Capture the cell that displays the provided text and extract its [x, y] central coordinate. 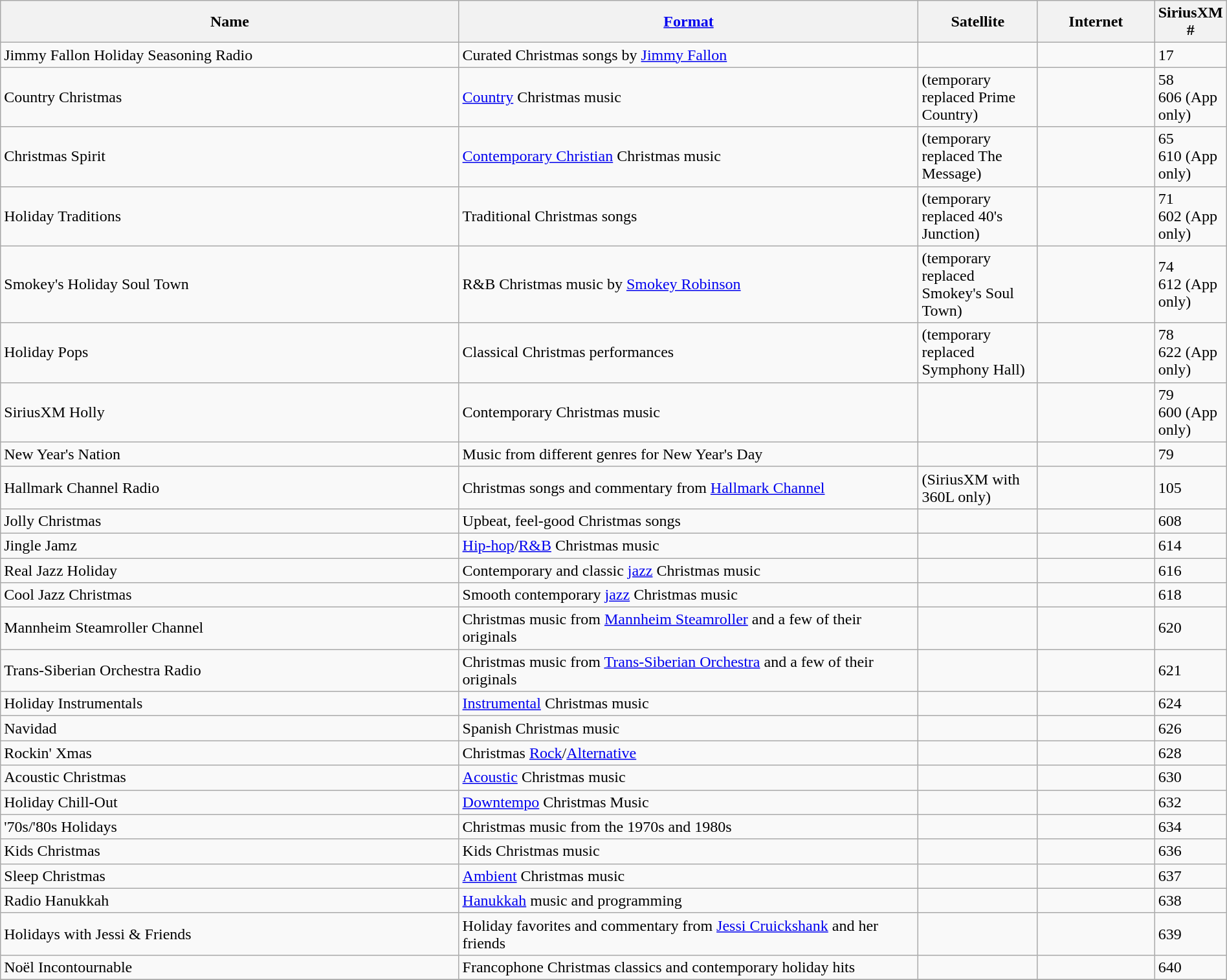
624 [1191, 704]
Upbeat, feel-good Christmas songs [689, 521]
78 622 (App only) [1191, 353]
Holiday Instrumentals [230, 704]
Format [689, 22]
637 [1191, 876]
Acoustic Christmas [230, 778]
R&B Christmas music by Smokey Robinson [689, 285]
Name [230, 22]
Mannheim Steamroller Channel [230, 629]
New Year's Nation [230, 454]
58 606 (App only) [1191, 97]
Real Jazz Holiday [230, 570]
SiriusXM # [1191, 22]
Internet [1096, 22]
Jingle Jamz [230, 545]
74 612 (App only) [1191, 285]
Smokey's Holiday Soul Town [230, 285]
Contemporary Christmas music [689, 412]
616 [1191, 570]
Noël Incontournable [230, 967]
Traditional Christmas songs [689, 216]
Smooth contemporary jazz Christmas music [689, 595]
65 610 (App only) [1191, 157]
Spanish Christmas music [689, 728]
Holiday Traditions [230, 216]
Holiday favorites and commentary from Jessi Cruickshank and her friends [689, 934]
630 [1191, 778]
79 600 (App only) [1191, 412]
621 [1191, 670]
Acoustic Christmas music [689, 778]
Kids Christmas [230, 851]
634 [1191, 827]
632 [1191, 802]
Christmas Rock/Alternative [689, 753]
79 [1191, 454]
Christmas music from Mannheim Steamroller and a few of their originals [689, 629]
628 [1191, 753]
Instrumental Christmas music [689, 704]
Holiday Pops [230, 353]
Christmas music from the 1970s and 1980s [689, 827]
SiriusXM Holly [230, 412]
(temporary replaced The Message) [978, 157]
Music from different genres for New Year's Day [689, 454]
Cool Jazz Christmas [230, 595]
Francophone Christmas classics and contemporary holiday hits [689, 967]
Country Christmas [230, 97]
618 [1191, 595]
Hanukkah music and programming [689, 900]
608 [1191, 521]
(temporary replaced Prime Country) [978, 97]
Navidad [230, 728]
626 [1191, 728]
Kids Christmas music [689, 851]
Satellite [978, 22]
17 [1191, 55]
(SiriusXM with 360L only) [978, 488]
640 [1191, 967]
Christmas songs and commentary from Hallmark Channel [689, 488]
Christmas Spirit [230, 157]
620 [1191, 629]
639 [1191, 934]
Trans-Siberian Orchestra Radio [230, 670]
Sleep Christmas [230, 876]
'70s/'80s Holidays [230, 827]
Holidays with Jessi & Friends [230, 934]
Holiday Chill-Out [230, 802]
71 602 (App only) [1191, 216]
614 [1191, 545]
Country Christmas music [689, 97]
Christmas music from Trans-Siberian Orchestra and a few of their originals [689, 670]
(temporary replaced 40's Junction) [978, 216]
Hip-hop/R&B Christmas music [689, 545]
Hallmark Channel Radio [230, 488]
Contemporary Christian Christmas music [689, 157]
Radio Hanukkah [230, 900]
105 [1191, 488]
(temporary replaced Smokey's Soul Town) [978, 285]
Rockin' Xmas [230, 753]
Ambient Christmas music [689, 876]
Curated Christmas songs by Jimmy Fallon [689, 55]
636 [1191, 851]
Downtempo Christmas Music [689, 802]
638 [1191, 900]
Classical Christmas performances [689, 353]
Jolly Christmas [230, 521]
Jimmy Fallon Holiday Seasoning Radio [230, 55]
(temporary replaced Symphony Hall) [978, 353]
Contemporary and classic jazz Christmas music [689, 570]
